Extract the (x, y) coordinate from the center of the cell holding the provided text.  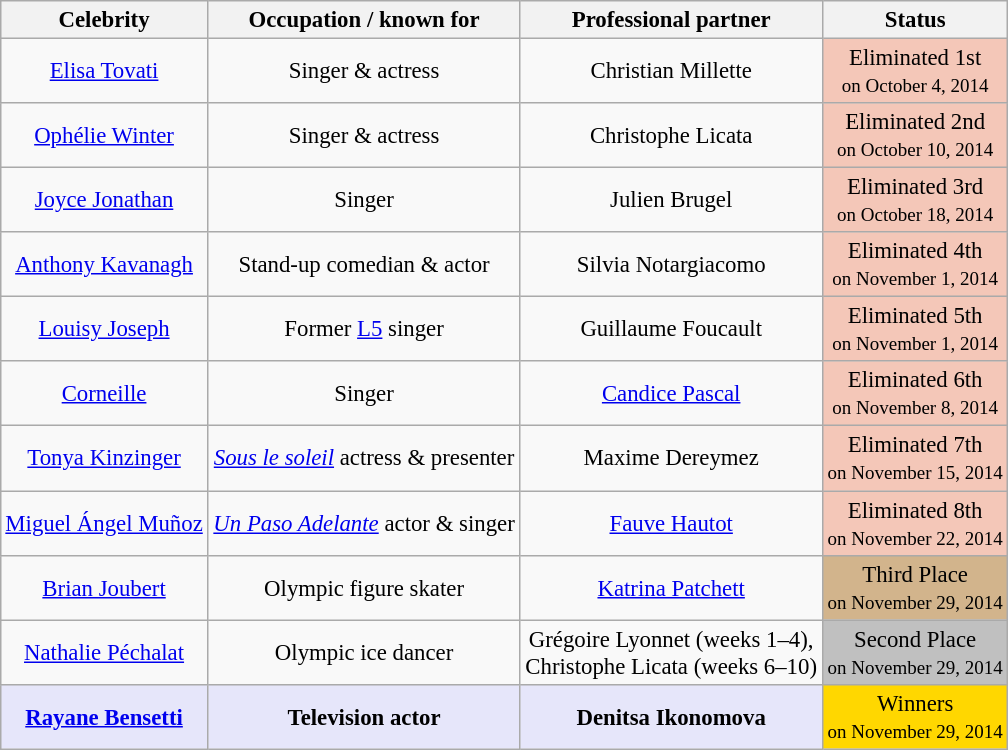
Julien Brugel (671, 200)
Joyce Jonathan (104, 200)
Katrina Patchett (671, 588)
Second Placeon November 29, 2014 (915, 652)
Louisy Joseph (104, 330)
Fauve Hautot (671, 522)
Rayane Bensetti (104, 716)
Christian Millette (671, 70)
Celebrity (104, 20)
Third Placeon November 29, 2014 (915, 588)
Stand-up comedian & actor (364, 264)
Maxime Dereymez (671, 458)
Miguel Ángel Muñoz (104, 522)
Olympic ice dancer (364, 652)
Eliminated 2nd on October 10, 2014 (915, 136)
Grégoire Lyonnet (weeks 1–4), Christophe Licata (weeks 6–10) (671, 652)
Professional partner (671, 20)
Un Paso Adelante actor & singer (364, 522)
Television actor (364, 716)
Tonya Kinzinger (104, 458)
Christophe Licata (671, 136)
Silvia Notargiacomo (671, 264)
Sous le soleil actress & presenter (364, 458)
Guillaume Foucault (671, 330)
Status (915, 20)
Corneille (104, 394)
Eliminated 4th on November 1, 2014 (915, 264)
Eliminated 7th on November 15, 2014 (915, 458)
Eliminated 1st on October 4, 2014 (915, 70)
Eliminated 6th on November 8, 2014 (915, 394)
Winners on November 29, 2014 (915, 716)
Elisa Tovati (104, 70)
Candice Pascal (671, 394)
Olympic figure skater (364, 588)
Denitsa Ikonomova (671, 716)
Eliminated 5th on November 1, 2014 (915, 330)
Eliminated 3rd on October 18, 2014 (915, 200)
Former L5 singer (364, 330)
Occupation / known for (364, 20)
Brian Joubert (104, 588)
Nathalie Péchalat (104, 652)
Anthony Kavanagh (104, 264)
Ophélie Winter (104, 136)
Eliminated 8th on November 22, 2014 (915, 522)
